Return the [x, y] coordinate for the center point of the cell that contains the specified text.  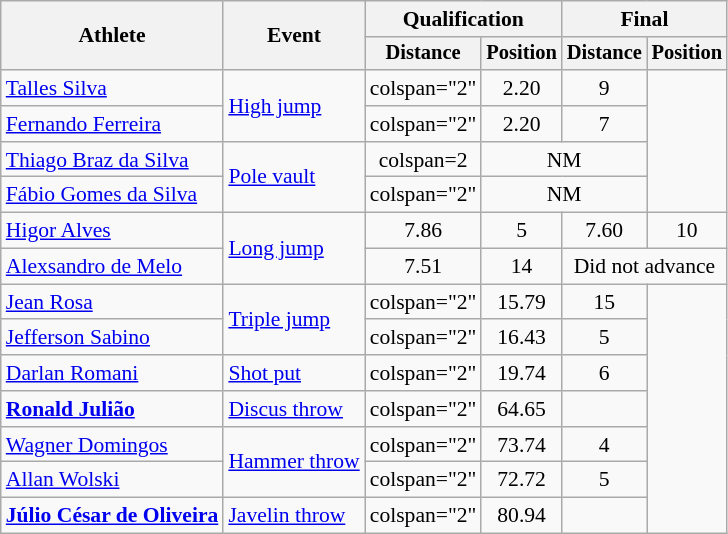
Long jump [294, 248]
Athlete [112, 36]
6 [604, 373]
7.60 [604, 231]
Higor Alves [112, 231]
Final [644, 19]
Talles Silva [112, 88]
9 [604, 88]
15.79 [521, 302]
Thiago Braz da Silva [112, 160]
7 [604, 124]
15 [604, 302]
7.86 [424, 231]
Alexsandro de Melo [112, 267]
Hammer throw [294, 462]
Event [294, 36]
72.72 [521, 480]
73.74 [521, 445]
Pole vault [294, 178]
Qualification [464, 19]
Wagner Domingos [112, 445]
Darlan Romani [112, 373]
Discus throw [294, 409]
10 [687, 231]
80.94 [521, 516]
14 [521, 267]
Fábio Gomes da Silva [112, 195]
High jump [294, 106]
Jean Rosa [112, 302]
7.51 [424, 267]
Jefferson Sabino [112, 338]
4 [604, 445]
Triple jump [294, 320]
Fernando Ferreira [112, 124]
Allan Wolski [112, 480]
Javelin throw [294, 516]
Júlio César de Oliveira [112, 516]
Shot put [294, 373]
16.43 [521, 338]
64.65 [521, 409]
colspan=2 [424, 160]
Did not advance [644, 267]
Ronald Julião [112, 409]
19.74 [521, 373]
